Return (X, Y) of the center of cell containing provided text 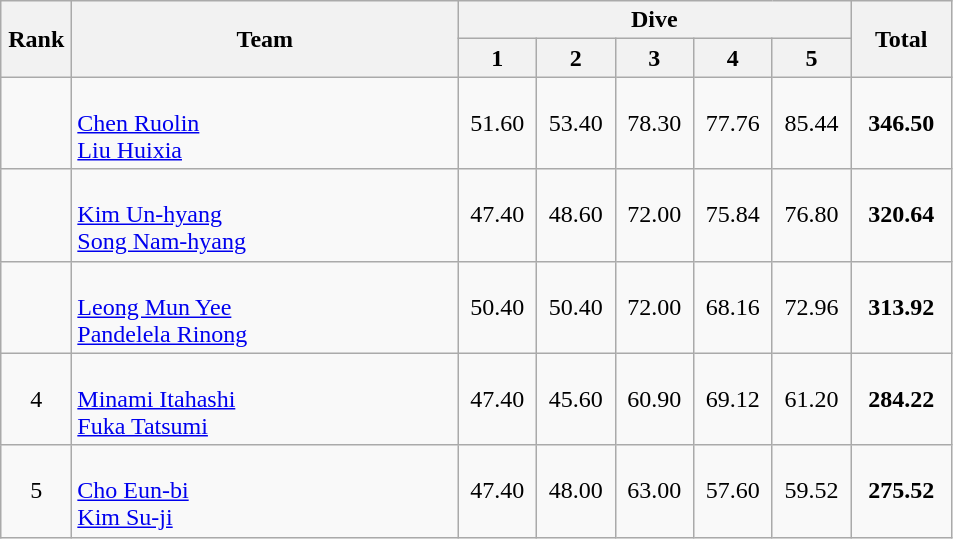
63.00 (654, 491)
59.52 (812, 491)
75.84 (734, 215)
Cho Eun-biKim Su-ji (265, 491)
1 (498, 58)
76.80 (812, 215)
72.96 (812, 307)
Total (902, 39)
Kim Un-hyangSong Nam-hyang (265, 215)
85.44 (812, 123)
68.16 (734, 307)
77.76 (734, 123)
346.50 (902, 123)
275.52 (902, 491)
45.60 (576, 399)
313.92 (902, 307)
284.22 (902, 399)
320.64 (902, 215)
Dive (654, 20)
60.90 (654, 399)
53.40 (576, 123)
3 (654, 58)
69.12 (734, 399)
48.00 (576, 491)
78.30 (654, 123)
Leong Mun YeePandelela Rinong (265, 307)
Team (265, 39)
51.60 (498, 123)
Minami ItahashiFuka Tatsumi (265, 399)
2 (576, 58)
48.60 (576, 215)
Rank (36, 39)
Chen RuolinLiu Huixia (265, 123)
57.60 (734, 491)
61.20 (812, 399)
